Find where the given text appears and provide that cell's center as (x, y) coordinate. 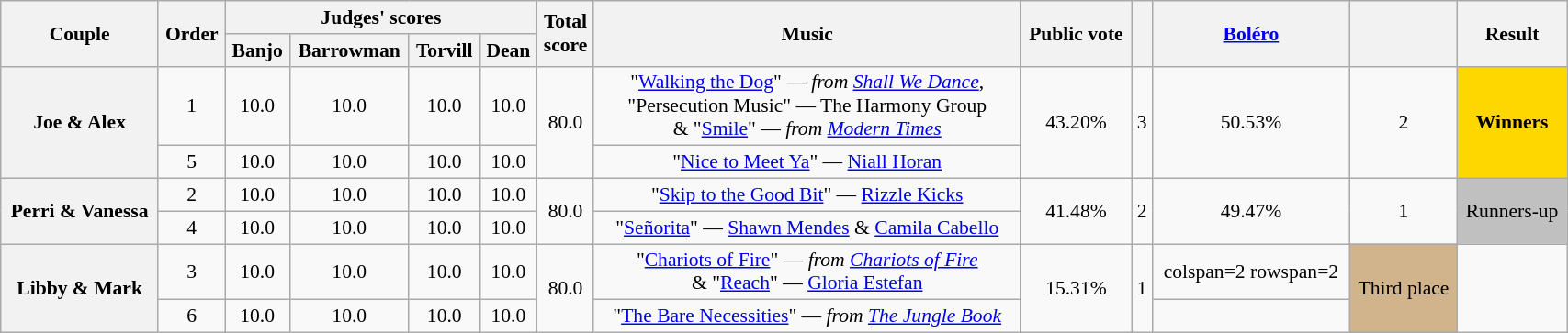
"Chariots of Fire" — from Chariots of Fire& "Reach" — Gloria Estefan (807, 272)
"Walking the Dog" — from Shall We Dance,"Persecution Music" — The Harmony Group& "Smile" — from Modern Times (807, 106)
"The Bare Necessities" — from The Jungle Book (807, 316)
Boléro (1251, 33)
5 (191, 162)
6 (191, 316)
Torvill (445, 50)
Result (1512, 33)
15.31% (1077, 288)
Joe & Alex (80, 122)
"Nice to Meet Ya" — Niall Horan (807, 162)
49.47% (1251, 211)
"Skip to the Good Bit" — Rizzle Kicks (807, 195)
"Señorita" — Shawn Mendes & Camila Cabello (807, 228)
Totalscore (566, 33)
4 (191, 228)
colspan=2 rowspan=2 (1251, 272)
Order (191, 33)
Third place (1404, 288)
Public vote (1077, 33)
Banjo (257, 50)
Perri & Vanessa (80, 211)
50.53% (1251, 122)
Judges' scores (380, 17)
Runners-up (1512, 211)
Libby & Mark (80, 288)
Dean (508, 50)
Winners (1512, 122)
41.48% (1077, 211)
Couple (80, 33)
Music (807, 33)
Barrowman (349, 50)
43.20% (1077, 122)
